Output the [X, Y] coordinate of the center of the cell containing the given text.  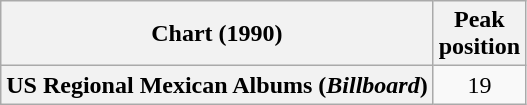
19 [479, 85]
Peakposition [479, 34]
Chart (1990) [217, 34]
US Regional Mexican Albums (Billboard) [217, 85]
